Return [X, Y] of the center of cell containing provided text 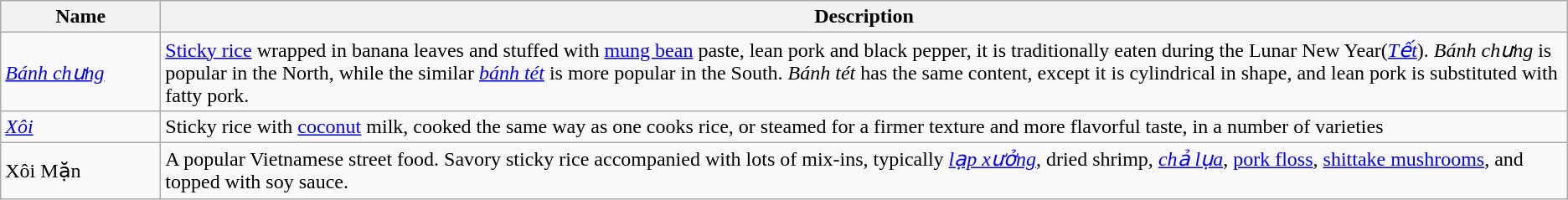
Xôi Mặn [80, 171]
Name [80, 17]
Xôi [80, 126]
Bánh chưng [80, 72]
Description [864, 17]
